For the text-containing cell, return its midpoint in [X, Y] coordinate format. 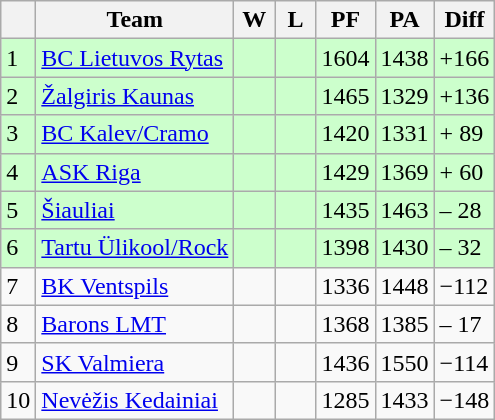
Žalgiris Kaunas [135, 96]
– 32 [464, 248]
+ 89 [464, 134]
1438 [404, 58]
1430 [404, 248]
L [296, 20]
BC Lietuvos Rytas [135, 58]
−114 [464, 362]
– 17 [464, 324]
10 [18, 400]
1 [18, 58]
ASK Riga [135, 172]
2 [18, 96]
1433 [404, 400]
PF [346, 20]
+166 [464, 58]
1448 [404, 286]
Barons LMT [135, 324]
1420 [346, 134]
W [254, 20]
Nevėžis Kedainiai [135, 400]
6 [18, 248]
1329 [404, 96]
+ 60 [464, 172]
1550 [404, 362]
1463 [404, 210]
1435 [346, 210]
1398 [346, 248]
1336 [346, 286]
SK Valmiera [135, 362]
PA [404, 20]
8 [18, 324]
9 [18, 362]
1285 [346, 400]
Diff [464, 20]
BK Ventspils [135, 286]
3 [18, 134]
5 [18, 210]
Team [135, 20]
Tartu Ülikool/Rock [135, 248]
4 [18, 172]
1369 [404, 172]
1436 [346, 362]
1604 [346, 58]
+136 [464, 96]
1368 [346, 324]
1465 [346, 96]
1385 [404, 324]
BC Kalev/Cramo [135, 134]
1429 [346, 172]
– 28 [464, 210]
−148 [464, 400]
−112 [464, 286]
1331 [404, 134]
Šiauliai [135, 210]
7 [18, 286]
